Determine the [X, Y] coordinate at the center of the cell enclosing the given text.  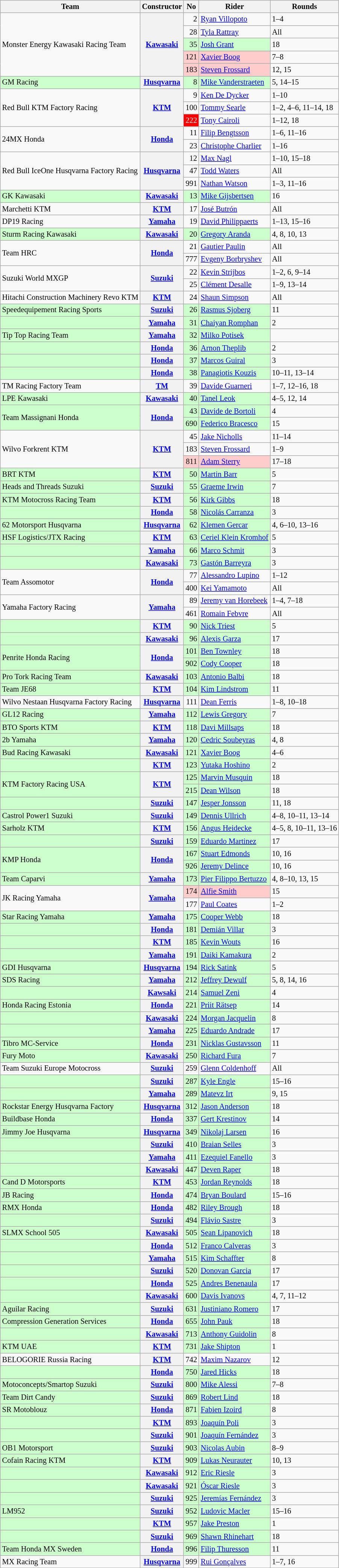
474 [191, 1195]
Paul Coates [235, 904]
Compression Generation Services [70, 1322]
101 [191, 651]
Donovan Garcia [235, 1271]
Kei Yamamoto [235, 588]
224 [191, 1018]
999 [191, 1562]
Hitachi Construction Machinery Revo KTM [70, 297]
909 [191, 1461]
21 [191, 247]
2b Yamaha [70, 740]
19 [191, 221]
Romain Febvre [235, 613]
23 [191, 146]
Daiki Kamakura [235, 955]
Jesper Jonsson [235, 803]
Honda Racing Estonia [70, 1005]
David Philippaerts [235, 221]
BTO Sports KTM [70, 727]
Heads and Threads Suzuki [70, 487]
Filip Bengtsson [235, 133]
32 [191, 335]
1–12 [304, 576]
Dean Wilson [235, 790]
Filip Thuresson [235, 1549]
173 [191, 879]
512 [191, 1246]
871 [191, 1410]
4, 7, 11–12 [304, 1296]
Constructor [162, 6]
1–2 [304, 904]
9 [191, 95]
Marco Schmit [235, 550]
Team [70, 6]
26 [191, 310]
Jimmy Joe Husqvarna [70, 1132]
Tony Cairoli [235, 120]
515 [191, 1258]
713 [191, 1334]
Nicolas Aubin [235, 1448]
Antonio Balbi [235, 677]
149 [191, 816]
Kirk Gibbs [235, 500]
John Pauk [235, 1322]
Jake Shipton [235, 1347]
Deven Raper [235, 1170]
37 [191, 361]
35 [191, 44]
89 [191, 601]
181 [191, 929]
Dennis Ullrich [235, 816]
174 [191, 891]
TM [162, 386]
Lewis Gregory [235, 715]
Todd Waters [235, 171]
Samuel Zeni [235, 993]
José Butrón [235, 209]
Kevin Strijbos [235, 272]
Marcos Guiral [235, 361]
Shawn Rhinehart [235, 1536]
4, 8–10, 13, 15 [304, 879]
Gautier Paulin [235, 247]
Kevin Wouts [235, 942]
Eduardo Andrade [235, 1030]
Graeme Irwin [235, 487]
25 [191, 285]
66 [191, 550]
Jeremías Fernández [235, 1499]
4, 8 [304, 740]
Óscar Riesle [235, 1486]
GDI Husqvarna [70, 967]
Jared Hicks [235, 1372]
120 [191, 740]
62 [191, 525]
Fury Moto [70, 1056]
482 [191, 1208]
Team Honda MX Sweden [70, 1549]
Morgan Jacquelin [235, 1018]
90 [191, 626]
Rockstar Energy Husqvarna Factory [70, 1106]
4–8, 10–11, 13–14 [304, 816]
Stuart Edmonds [235, 853]
Federico Bracesco [235, 424]
337 [191, 1119]
969 [191, 1536]
10, 13 [304, 1461]
156 [191, 828]
22 [191, 272]
903 [191, 1448]
901 [191, 1435]
Kim Lindstrom [235, 689]
5, 14–15 [304, 82]
631 [191, 1309]
KTM UAE [70, 1347]
11, 18 [304, 803]
Yutaka Hoshino [235, 765]
Gregory Aranda [235, 234]
45 [191, 437]
13 [191, 196]
5, 8, 14, 16 [304, 980]
Cofain Racing KTM [70, 1461]
Buildbase Honda [70, 1119]
TM Racing Factory Team [70, 386]
Castrol Power1 Suzuki [70, 816]
Jeremy Delince [235, 866]
118 [191, 727]
Matevz Irt [235, 1094]
43 [191, 411]
214 [191, 993]
Davide de Bortoli [235, 411]
96 [191, 639]
Braian Selles [235, 1144]
17–18 [304, 462]
Ryan Villopoto [235, 19]
259 [191, 1068]
Jeffrey Dewulf [235, 980]
461 [191, 613]
Nicolás Carranza [235, 512]
221 [191, 1005]
Team Assomotor [70, 582]
Riley Brough [235, 1208]
Alessandro Lupino [235, 576]
4, 8, 10, 13 [304, 234]
104 [191, 689]
505 [191, 1233]
996 [191, 1549]
10–11, 13–14 [304, 373]
312 [191, 1106]
77 [191, 576]
Alexis Garza [235, 639]
175 [191, 917]
Tip Top Racing Team [70, 335]
GM Racing [70, 82]
31 [191, 323]
BELOGORIE Russia Racing [70, 1360]
55 [191, 487]
Team Dirt Candy [70, 1397]
Justiniano Romero [235, 1309]
Kim Schaffter [235, 1258]
1–7, 16 [304, 1562]
222 [191, 120]
731 [191, 1347]
Jake Nicholls [235, 437]
39 [191, 386]
Mike Vanderstraeten [235, 82]
1–7, 12–16, 18 [304, 386]
Kawsaki [162, 993]
912 [191, 1473]
LM952 [70, 1511]
1–9, 13–14 [304, 285]
Cedric Soubeyras [235, 740]
Ceriel Klein Kromhof [235, 538]
902 [191, 664]
Maxim Nazarov [235, 1360]
4–5, 12, 14 [304, 399]
800 [191, 1385]
DP19 Racing [70, 221]
215 [191, 790]
GK Kawasaki [70, 196]
Penrite Honda Racing [70, 657]
Rider [235, 6]
167 [191, 853]
KMP Honda [70, 860]
Red Bull IceOne Husqvarna Factory Racing [70, 171]
SDS Racing [70, 980]
Alfie Smith [235, 891]
40 [191, 399]
447 [191, 1170]
111 [191, 702]
4–6 [304, 752]
Tommy Searle [235, 108]
Joaquín Fernández [235, 1435]
Gastón Barreyra [235, 563]
Shaun Simpson [235, 297]
Milko Potisek [235, 335]
Marchetti KTM [70, 209]
JB Racing [70, 1195]
349 [191, 1132]
Rasmus Sjoberg [235, 310]
Martin Barr [235, 474]
11–14 [304, 437]
287 [191, 1081]
952 [191, 1511]
921 [191, 1486]
250 [191, 1056]
Sean Lipanovich [235, 1233]
525 [191, 1284]
Nathan Watson [235, 184]
1–13, 15–16 [304, 221]
103 [191, 677]
36 [191, 348]
Jeremy van Horebeek [235, 601]
Angus Heidecke [235, 828]
957 [191, 1524]
Gert Krestinov [235, 1119]
Klemen Gercar [235, 525]
100 [191, 108]
56 [191, 500]
Tyla Rattray [235, 32]
JK Racing Yamaha [70, 898]
Team HRC [70, 253]
GL12 Racing [70, 715]
Dean Ferris [235, 702]
28 [191, 32]
869 [191, 1397]
Wilvo Forkrent KTM [70, 449]
Bud Racing Kawasaki [70, 752]
KTM Motocross Racing Team [70, 500]
Ben Townley [235, 651]
600 [191, 1296]
Cand D Motorsports [70, 1182]
Jordan Reynolds [235, 1182]
Team Suzuki Europe Motocross [70, 1068]
Christophe Charlier [235, 146]
Tibro MC-Service [70, 1043]
400 [191, 588]
1–10, 15–18 [304, 158]
Nicklas Gustavsson [235, 1043]
4–5, 8, 10–11, 13–16 [304, 828]
Mike Alessi [235, 1385]
991 [191, 184]
Anthony Guidolin [235, 1334]
Eric Riesle [235, 1473]
925 [191, 1499]
Adam Sterry [235, 462]
9, 15 [304, 1094]
BRT KTM [70, 474]
OB1 Motorsport [70, 1448]
Ken De Dycker [235, 95]
Robert Lind [235, 1397]
926 [191, 866]
Davide Guarneri [235, 386]
Panagiotis Kouzis [235, 373]
289 [191, 1094]
194 [191, 967]
494 [191, 1220]
Pier Filippo Bertuzzo [235, 879]
1–4 [304, 19]
24 [191, 297]
Red Bull KTM Factory Racing [70, 107]
Kyle Engle [235, 1081]
191 [191, 955]
RMX Honda [70, 1208]
Pro Tork Racing Team [70, 677]
690 [191, 424]
Jason Anderson [235, 1106]
MX Racing Team [70, 1562]
777 [191, 259]
Star Racing Yamaha [70, 917]
893 [191, 1423]
Aguilar Racing [70, 1309]
20 [191, 234]
8–9 [304, 1448]
159 [191, 841]
12, 15 [304, 70]
185 [191, 942]
63 [191, 538]
No [191, 6]
Team Caparvi [70, 879]
Yamaha Factory Racing [70, 607]
1–16 [304, 146]
Richard Fura [235, 1056]
Rick Satink [235, 967]
Nick Triest [235, 626]
HSF Logistics/JTX Racing [70, 538]
58 [191, 512]
Josh Grant [235, 44]
Ludovic Macler [235, 1511]
Arnon Theplib [235, 348]
231 [191, 1043]
Andres Benenaula [235, 1284]
Wilvo Nestaan Husqvarna Factory Racing [70, 702]
Davi Millsaps [235, 727]
1–8, 10–18 [304, 702]
24MX Honda [70, 139]
Team JE68 [70, 689]
125 [191, 778]
Lukas Neurauter [235, 1461]
Rui Gonçalves [235, 1562]
SR Motoblouz [70, 1410]
Franco Calveras [235, 1246]
225 [191, 1030]
Team Massignani Honda [70, 417]
Chaiyan Romphan [235, 323]
177 [191, 904]
112 [191, 715]
Sarholz KTM [70, 828]
Suzuki World MXGP [70, 278]
Cooper Webb [235, 917]
Marvin Musquin [235, 778]
Mike Gijsbertsen [235, 196]
LPE Kawasaki [70, 399]
Tanel Leok [235, 399]
Joaquín Poli [235, 1423]
Glenn Coldenhoff [235, 1068]
50 [191, 474]
147 [191, 803]
47 [191, 171]
811 [191, 462]
62 Motorsport Husqvarna [70, 525]
411 [191, 1157]
453 [191, 1182]
Monster Energy Kawasaki Racing Team [70, 44]
750 [191, 1372]
1–2, 4–6, 11–14, 18 [304, 108]
655 [191, 1322]
1–4, 7–18 [304, 601]
Speedequipement Racing Sports [70, 310]
Rounds [304, 6]
1–12, 18 [304, 120]
38 [191, 373]
Cody Cooper [235, 664]
Flávio Sastre [235, 1220]
KTM Factory Racing USA [70, 784]
Fabien Izoird [235, 1410]
73 [191, 563]
Priit Rätsep [235, 1005]
1–2, 6, 9–14 [304, 272]
SLMX School 505 [70, 1233]
212 [191, 980]
Nikolaj Larsen [235, 1132]
520 [191, 1271]
1–3, 11–16 [304, 184]
Sturm Racing Kawasaki [70, 234]
1–9 [304, 449]
Clément Desalle [235, 285]
Jake Preston [235, 1524]
Ezequiel Fanello [235, 1157]
410 [191, 1144]
123 [191, 765]
4, 6–10, 13–16 [304, 525]
Evgeny Borbryshev [235, 259]
Max Nagl [235, 158]
1–10 [304, 95]
Demián Villar [235, 929]
Motoconcepts/Smartop Suzuki [70, 1385]
Bryan Boulard [235, 1195]
1–6, 11–16 [304, 133]
Davis Ivanovs [235, 1296]
Eduardo Martinez [235, 841]
742 [191, 1360]
